Identify which cell holds the provided text, then report its (x, y) central coordinate. 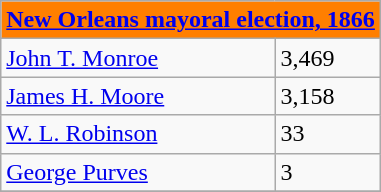
W. L. Robinson (138, 134)
3,158 (328, 96)
George Purves (138, 172)
3,469 (328, 58)
33 (328, 134)
James H. Moore (138, 96)
New Orleans mayoral election, 1866 (191, 20)
3 (328, 172)
John T. Monroe (138, 58)
